Scan for the cell matching the given text and deliver its [x, y] coordinate at center. 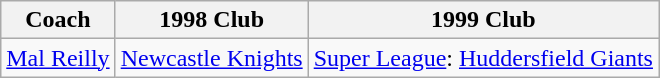
Coach [58, 20]
1999 Club [483, 20]
1998 Club [212, 20]
Super League: Huddersfield Giants [483, 58]
Newcastle Knights [212, 58]
Mal Reilly [58, 58]
